From the cell containing the given text, extract its center point as (x, y) coordinate. 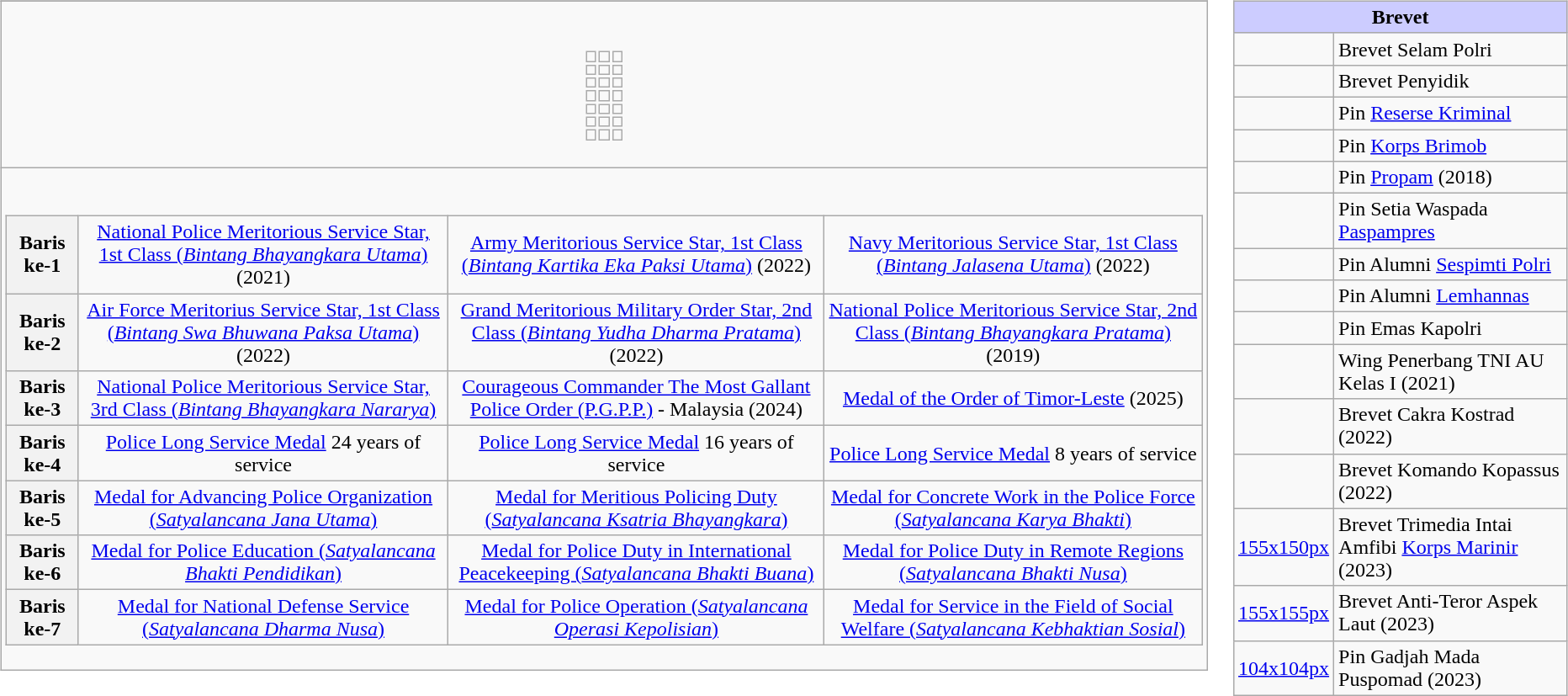
Medal of the Order of Timor-Leste (2025) (1013, 399)
Brevet Anti-Teror Aspek Laut (2023) (1450, 613)
Medal for Police Duty in Remote Regions (Satyalancana Bhakti Nusa) (1013, 562)
Courageous Commander The Most Gallant Police Order (P.G.P.P.) - Malaysia (2024) (636, 399)
Pin Setia Waspada Paspampres (1450, 220)
Police Long Service Medal 24 years of service (263, 453)
Brevet Penyidik (1450, 81)
Baris ke-7 (43, 618)
Pin Emas Kapolri (1450, 328)
Brevet Cakra Kostrad (2022) (1450, 426)
Army Meritorious Service Star, 1st Class (Bintang Kartika Eka Paksi Utama) (2022) (636, 255)
Medal for Concrete Work in the Police Force (Satyalancana Karya Bhakti) (1013, 508)
Brevet Trimedia Intai Amfibi Korps Marinir (2023) (1450, 547)
Police Long Service Medal 8 years of service (1013, 453)
Grand Meritorious Military Order Star, 2nd Class (Bintang Yudha Dharma Pratama) (2022) (636, 332)
Medal for Advancing Police Organization (Satyalancana Jana Utama) (263, 508)
Medal for Service in the Field of Social Welfare (Satyalancana Kebhaktian Sosial) (1013, 618)
Pin Propam (2018) (1450, 178)
Wing Penerbang TNI AU Kelas I (2021) (1450, 372)
Baris ke-3 (43, 399)
Medal for National Defense Service (Satyalancana Dharma Nusa) (263, 618)
Baris ke-2 (43, 332)
Medal for Meritious Policing Duty (Satyalancana Ksatria Bhayangkara) (636, 508)
Medal for Police Operation (Satyalancana Operasi Kepolisian) (636, 618)
Pin Korps Brimob (1450, 146)
National Police Meritorious Service Star, 2nd Class (Bintang Bhayangkara Pratama) (2019) (1013, 332)
Baris ke-1 (43, 255)
Navy Meritorious Service Star, 1st Class (Bintang Jalasena Utama) (2022) (1013, 255)
Pin Alumni Sespimti Polri (1450, 264)
155x155px (1284, 613)
Medal for Police Duty in International Peacekeeping (Satyalancana Bhakti Buana) (636, 562)
Baris ke-4 (43, 453)
Baris ke-5 (43, 508)
Pin Gadjah Mada Puspomad (2023) (1450, 668)
National Police Meritorious Service Star, 1st Class (Bintang Bhayangkara Utama) (2021) (263, 255)
155x150px (1284, 547)
Brevet Komando Kopassus (2022) (1450, 481)
Brevet Selam Polri (1450, 49)
Medal for Police Education (Satyalancana Bhakti Pendidikan) (263, 562)
National Police Meritorious Service Star, 3rd Class (Bintang Bhayangkara Nararya) (263, 399)
Brevet (1401, 17)
104x104px (1284, 668)
Air Force Meritorius Service Star, 1st Class (Bintang Swa Bhuwana Paksa Utama) (2022) (263, 332)
Pin Reserse Kriminal (1450, 113)
Police Long Service Medal 16 years of service (636, 453)
Pin Alumni Lemhannas (1450, 296)
Baris ke-6 (43, 562)
